Detect which cell encompasses the target text, then output its (x, y) center coordinate. 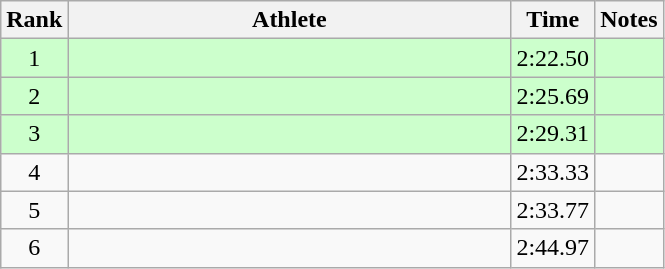
2:33.77 (553, 210)
2:29.31 (553, 134)
5 (34, 210)
1 (34, 58)
2:22.50 (553, 58)
2:25.69 (553, 96)
Rank (34, 20)
2:44.97 (553, 248)
Notes (629, 20)
3 (34, 134)
6 (34, 248)
4 (34, 172)
2:33.33 (553, 172)
Time (553, 20)
Athlete (290, 20)
2 (34, 96)
